Search for the cell housing the specified text and yield its (x, y) center coordinate. 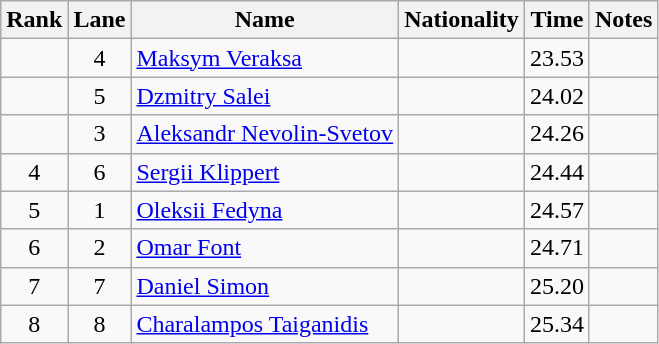
2 (100, 248)
Nationality (462, 20)
24.02 (556, 96)
23.53 (556, 58)
Sergii Klippert (265, 172)
Maksym Veraksa (265, 58)
Dzmitry Salei (265, 96)
1 (100, 210)
25.34 (556, 324)
24.71 (556, 248)
3 (100, 134)
Aleksandr Nevolin-Svetov (265, 134)
Charalampos Taiganidis (265, 324)
Omar Font (265, 248)
Name (265, 20)
Time (556, 20)
24.57 (556, 210)
24.26 (556, 134)
Oleksii Fedyna (265, 210)
25.20 (556, 286)
Daniel Simon (265, 286)
Rank (34, 20)
Lane (100, 20)
Notes (623, 20)
24.44 (556, 172)
